Find where the given text appears and provide that cell's center as [X, Y] coordinate. 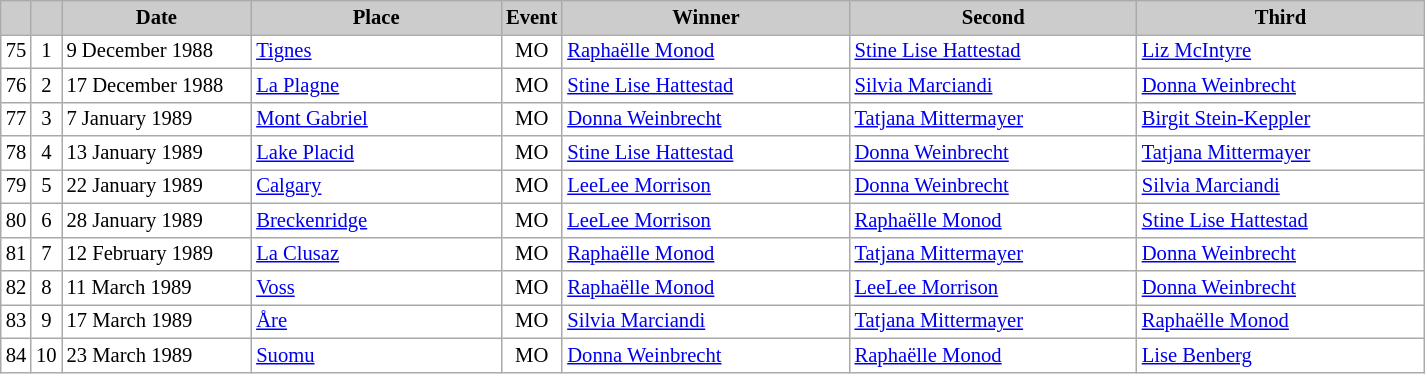
23 March 1989 [157, 355]
17 March 1989 [157, 321]
Suomu [376, 355]
17 December 1988 [157, 85]
Place [376, 17]
6 [46, 220]
13 January 1989 [157, 153]
22 January 1989 [157, 186]
76 [16, 85]
Breckenridge [376, 220]
Date [157, 17]
Voss [376, 287]
Third [1280, 17]
7 January 1989 [157, 119]
83 [16, 321]
Second [994, 17]
1 [46, 51]
Liz McIntyre [1280, 51]
Tignes [376, 51]
82 [16, 287]
4 [46, 153]
Åre [376, 321]
Event [532, 17]
9 December 1988 [157, 51]
84 [16, 355]
2 [46, 85]
81 [16, 254]
Birgit Stein-Keppler [1280, 119]
75 [16, 51]
La Plagne [376, 85]
9 [46, 321]
Calgary [376, 186]
Lise Benberg [1280, 355]
80 [16, 220]
Mont Gabriel [376, 119]
3 [46, 119]
La Clusaz [376, 254]
11 March 1989 [157, 287]
78 [16, 153]
79 [16, 186]
8 [46, 287]
77 [16, 119]
Lake Placid [376, 153]
5 [46, 186]
28 January 1989 [157, 220]
7 [46, 254]
10 [46, 355]
Winner [706, 17]
12 February 1989 [157, 254]
